Locate the cell with the specified text and output its (X, Y) center coordinate. 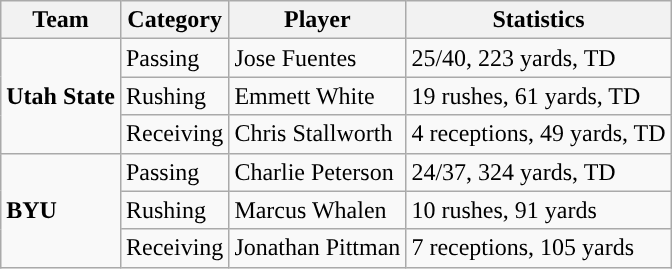
Statistics (538, 20)
Chris Stallworth (318, 134)
Category (174, 20)
BYU (61, 210)
Player (318, 20)
Jonathan Pittman (318, 248)
Jose Fuentes (318, 58)
Emmett White (318, 96)
Marcus Whalen (318, 210)
24/37, 324 yards, TD (538, 172)
Utah State (61, 96)
19 rushes, 61 yards, TD (538, 96)
4 receptions, 49 yards, TD (538, 134)
Charlie Peterson (318, 172)
7 receptions, 105 yards (538, 248)
25/40, 223 yards, TD (538, 58)
Team (61, 20)
10 rushes, 91 yards (538, 210)
